From the cell containing the given text, extract its center point as [x, y] coordinate. 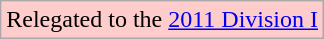
Relegated to the 2011 Division I [162, 20]
